From the cell containing the given text, extract its center point as [X, Y] coordinate. 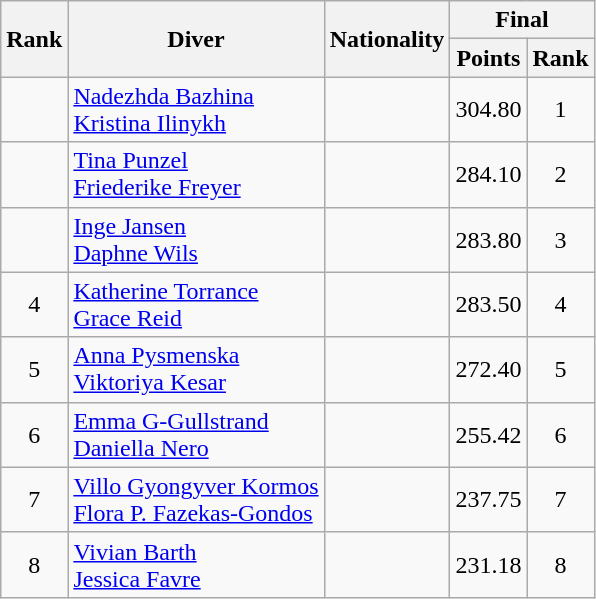
Nationality [387, 39]
284.10 [488, 174]
283.80 [488, 240]
Vivian Barth Jessica Favre [196, 564]
Points [488, 58]
Villo Gyongyver Kormos Flora P. Fazekas-Gondos [196, 500]
1 [560, 110]
Emma G-Gullstrand Daniella Nero [196, 434]
255.42 [488, 434]
231.18 [488, 564]
Anna Pysmenska Viktoriya Kesar [196, 370]
Final [522, 20]
304.80 [488, 110]
2 [560, 174]
Nadezhda Bazhina Kristina Ilinykh [196, 110]
283.50 [488, 304]
Inge Jansen Daphne Wils [196, 240]
Katherine Torrance Grace Reid [196, 304]
Diver [196, 39]
237.75 [488, 500]
3 [560, 240]
272.40 [488, 370]
Tina Punzel Friederike Freyer [196, 174]
